Provide the [X, Y] coordinate of the cell's center where the given text is located.  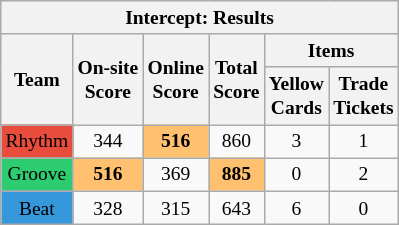
On-site Score [108, 80]
369 [176, 174]
860 [236, 142]
Rhythm [37, 142]
Beat [37, 208]
Team [37, 80]
Intercept: Results [200, 18]
643 [236, 208]
885 [236, 174]
2 [364, 174]
Total Score [236, 80]
328 [108, 208]
Online Score [176, 80]
6 [296, 208]
3 [296, 142]
Yellow Cards [296, 96]
1 [364, 142]
315 [176, 208]
Items [331, 50]
Trade Tickets [364, 96]
344 [108, 142]
Groove [37, 174]
